Identify which cell holds the provided text, then report its (x, y) central coordinate. 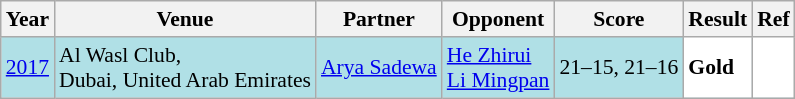
21–15, 21–16 (618, 68)
Ref (773, 19)
Year (28, 19)
Venue (185, 19)
2017 (28, 68)
Result (718, 19)
Al Wasl Club,Dubai, United Arab Emirates (185, 68)
Gold (718, 68)
Score (618, 19)
Partner (379, 19)
He Zhirui Li Mingpan (498, 68)
Arya Sadewa (379, 68)
Opponent (498, 19)
